For the text-containing cell, return its midpoint in (X, Y) coordinate format. 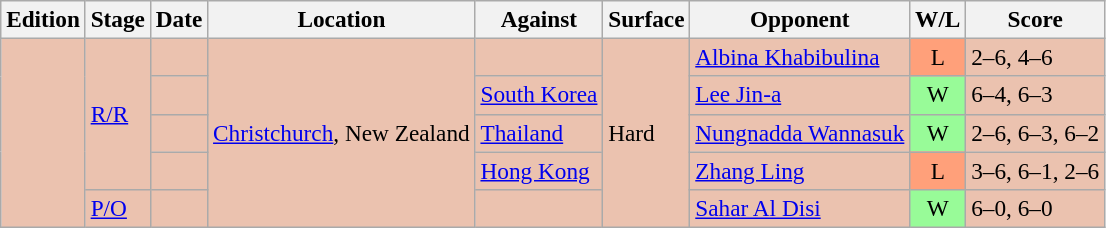
Location (342, 19)
Zhang Ling (800, 170)
6–4, 6–3 (1036, 95)
Date (178, 19)
Hard (646, 132)
2–6, 6–3, 6–2 (1036, 133)
Score (1036, 19)
Edition (44, 19)
Surface (646, 19)
Opponent (800, 19)
6–0, 6–0 (1036, 208)
Albina Khabibulina (800, 57)
Christchurch, New Zealand (342, 132)
2–6, 4–6 (1036, 57)
3–6, 6–1, 2–6 (1036, 170)
Against (539, 19)
W/L (938, 19)
Sahar Al Disi (800, 208)
South Korea (539, 95)
Hong Kong (539, 170)
P/O (118, 208)
R/R (118, 114)
Stage (118, 19)
Nungnadda Wannasuk (800, 133)
Thailand (539, 133)
Lee Jin-a (800, 95)
